Pinpoint the cell where the given text exists, returning its (x, y) midpoint coordinate. 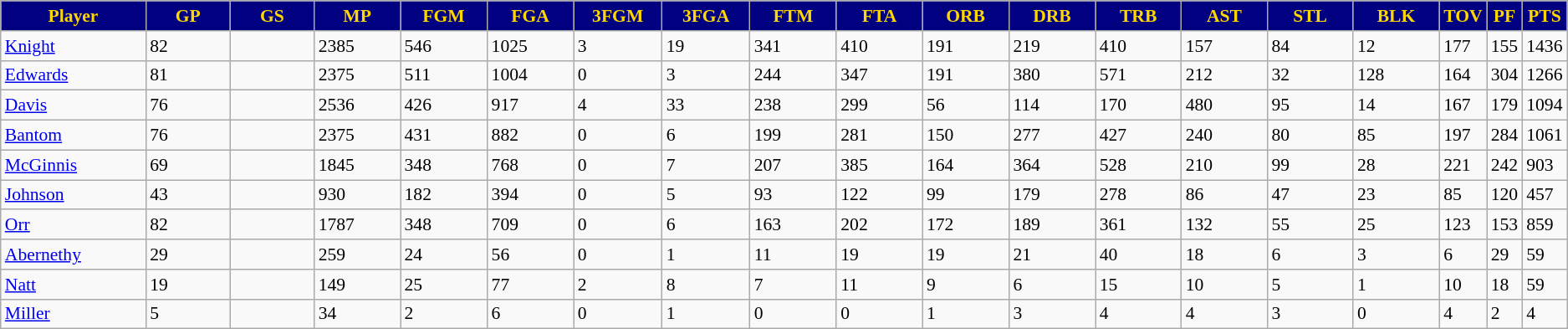
903 (1544, 165)
MP (358, 16)
212 (1224, 75)
TOV (1463, 16)
FGM (443, 16)
278 (1139, 195)
STL (1310, 16)
511 (443, 75)
768 (530, 165)
1787 (358, 225)
12 (1397, 46)
207 (794, 165)
1094 (1544, 105)
177 (1463, 46)
859 (1544, 225)
Orr (74, 225)
1436 (1544, 46)
Miller (74, 314)
PF (1505, 16)
8 (706, 285)
93 (794, 195)
219 (1052, 46)
202 (880, 225)
150 (965, 136)
40 (1139, 254)
153 (1505, 225)
AST (1224, 16)
3FGM (618, 16)
380 (1052, 75)
155 (1505, 46)
480 (1224, 105)
Player (74, 16)
149 (358, 285)
Bantom (74, 136)
2536 (358, 105)
114 (1052, 105)
361 (1139, 225)
Knight (74, 46)
1004 (530, 75)
14 (1397, 105)
277 (1052, 136)
281 (880, 136)
571 (1139, 75)
23 (1397, 195)
32 (1310, 75)
167 (1463, 105)
80 (1310, 136)
528 (1139, 165)
PTS (1544, 16)
120 (1505, 195)
304 (1505, 75)
122 (880, 195)
427 (1139, 136)
709 (530, 225)
24 (443, 254)
15 (1139, 285)
Natt (74, 285)
81 (187, 75)
221 (1463, 165)
182 (443, 195)
210 (1224, 165)
240 (1224, 136)
1061 (1544, 136)
457 (1544, 195)
132 (1224, 225)
2385 (358, 46)
Edwards (74, 75)
77 (530, 285)
ORB (965, 16)
431 (443, 136)
GS (273, 16)
Johnson (74, 195)
1025 (530, 46)
86 (1224, 195)
347 (880, 75)
84 (1310, 46)
170 (1139, 105)
TRB (1139, 16)
917 (530, 105)
242 (1505, 165)
238 (794, 105)
244 (794, 75)
172 (965, 225)
3FGA (706, 16)
259 (358, 254)
47 (1310, 195)
Davis (74, 105)
199 (794, 136)
1845 (358, 165)
9 (965, 285)
33 (706, 105)
284 (1505, 136)
FGA (530, 16)
FTM (794, 16)
21 (1052, 254)
157 (1224, 46)
385 (880, 165)
882 (530, 136)
28 (1397, 165)
1266 (1544, 75)
GP (187, 16)
Abernethy (74, 254)
299 (880, 105)
364 (1052, 165)
189 (1052, 225)
197 (1463, 136)
McGinnis (74, 165)
BLK (1397, 16)
546 (443, 46)
163 (794, 225)
426 (443, 105)
341 (794, 46)
128 (1397, 75)
123 (1463, 225)
55 (1310, 225)
95 (1310, 105)
43 (187, 195)
DRB (1052, 16)
69 (187, 165)
394 (530, 195)
FTA (880, 16)
930 (358, 195)
34 (358, 314)
